Capture the cell that displays the provided text and extract its [x, y] central coordinate. 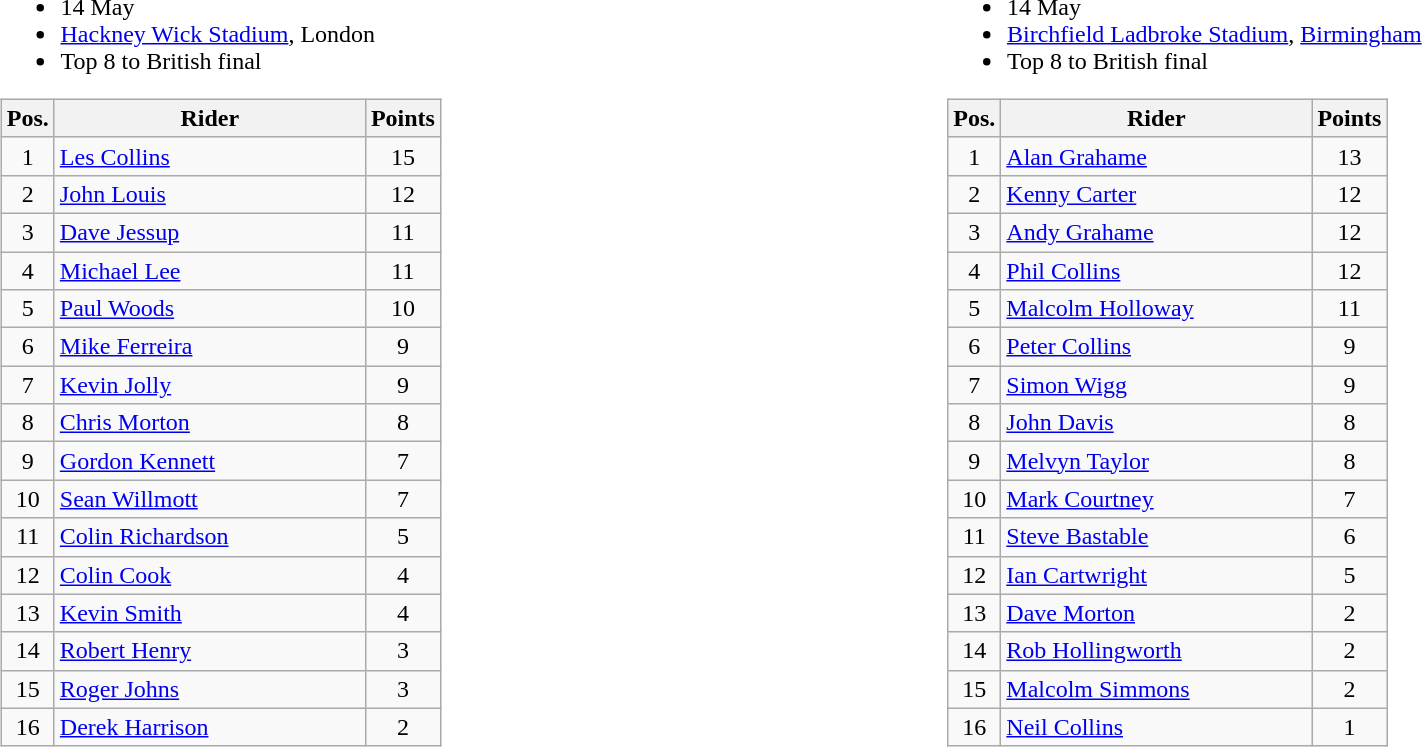
Kenny Carter [1156, 194]
Andy Grahame [1156, 232]
Mark Courtney [1156, 499]
Rob Hollingworth [1156, 651]
Les Collins [210, 156]
John Davis [1156, 423]
Roger Johns [210, 689]
Dave Morton [1156, 613]
Kevin Jolly [210, 385]
Paul Woods [210, 309]
Colin Cook [210, 575]
Melvyn Taylor [1156, 461]
Colin Richardson [210, 537]
Sean Willmott [210, 499]
Neil Collins [1156, 727]
Gordon Kennett [210, 461]
Michael Lee [210, 271]
Ian Cartwright [1156, 575]
Dave Jessup [210, 232]
Mike Ferreira [210, 347]
Steve Bastable [1156, 537]
Alan Grahame [1156, 156]
Peter Collins [1156, 347]
Robert Henry [210, 651]
Chris Morton [210, 423]
John Louis [210, 194]
Phil Collins [1156, 271]
Derek Harrison [210, 727]
Simon Wigg [1156, 385]
Malcolm Simmons [1156, 689]
Malcolm Holloway [1156, 309]
Kevin Smith [210, 613]
